Return the (X, Y) coordinate for the center point of the cell that contains the specified text.  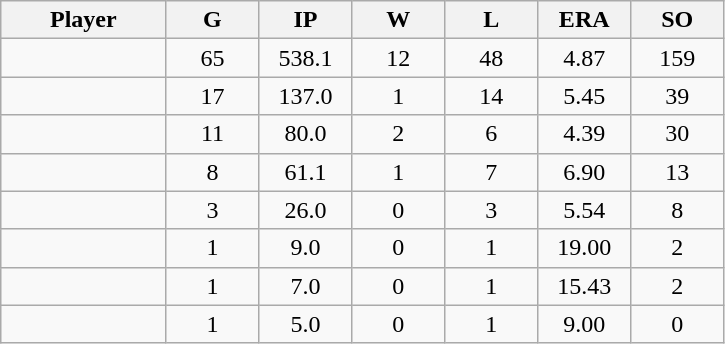
15.43 (584, 286)
5.0 (306, 324)
538.1 (306, 58)
48 (492, 58)
17 (212, 96)
L (492, 20)
159 (678, 58)
9.0 (306, 248)
61.1 (306, 172)
13 (678, 172)
5.45 (584, 96)
9.00 (584, 324)
6 (492, 134)
7 (492, 172)
30 (678, 134)
14 (492, 96)
SO (678, 20)
12 (398, 58)
G (212, 20)
Player (84, 20)
4.39 (584, 134)
80.0 (306, 134)
7.0 (306, 286)
19.00 (584, 248)
4.87 (584, 58)
39 (678, 96)
26.0 (306, 210)
IP (306, 20)
137.0 (306, 96)
11 (212, 134)
ERA (584, 20)
6.90 (584, 172)
65 (212, 58)
W (398, 20)
5.54 (584, 210)
